Return the (x, y) coordinate for the center point of the cell that contains the specified text.  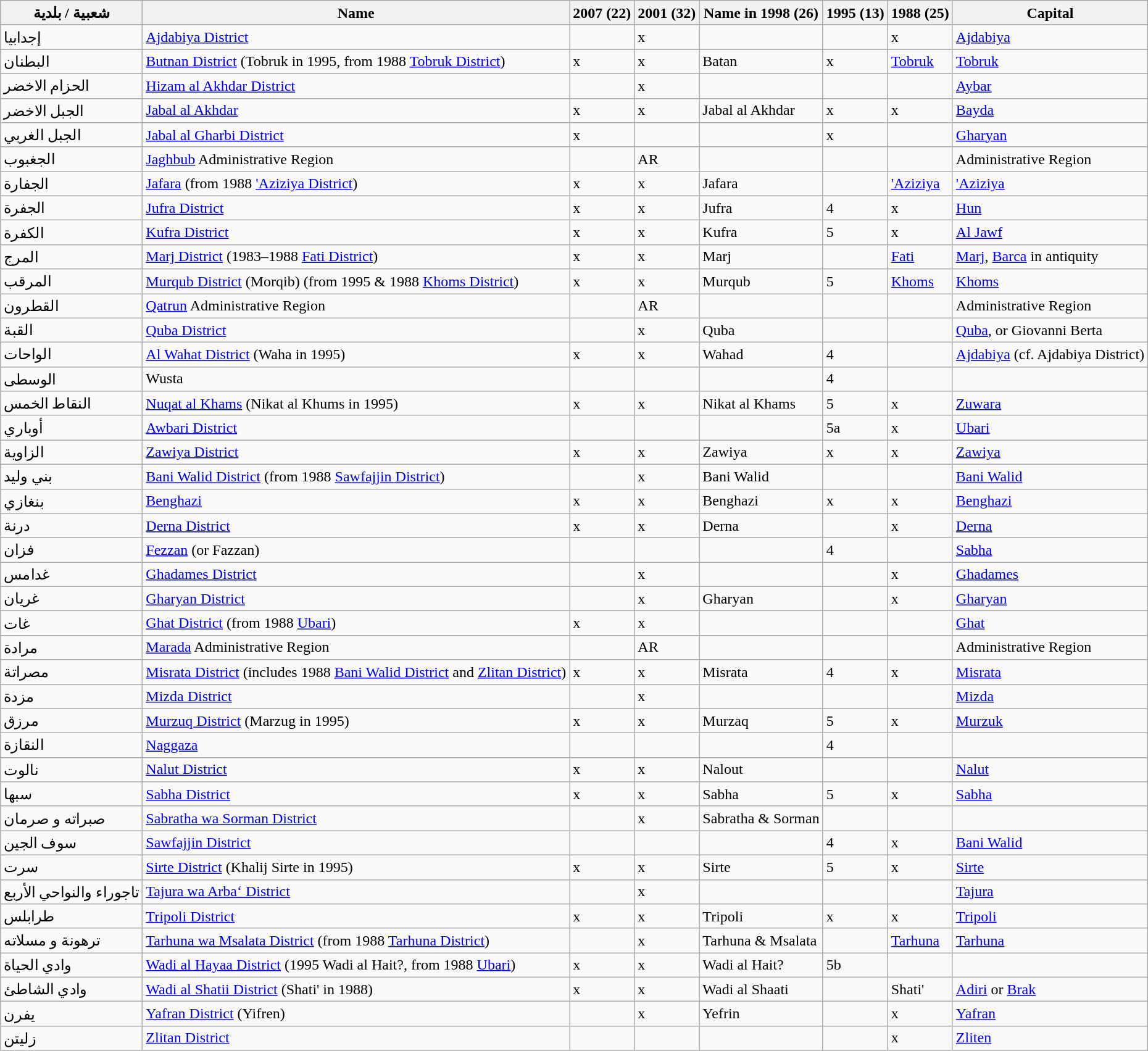
Tripoli District (356, 916)
Murzaq (761, 721)
Mizda District (356, 696)
Wusta (356, 379)
Batan (761, 62)
الجفرة (72, 208)
مرادة (72, 647)
Marj, Barca in antiquity (1050, 257)
سبها (72, 794)
Marj (761, 257)
وادي الحياة (72, 965)
Zlitan District (356, 1038)
تاجوراء والنواحي الأربع (72, 892)
الزاوية (72, 452)
Derna District (356, 526)
Misrata District (includes 1988 Bani Walid District and Zlitan District) (356, 672)
Aybar (1050, 86)
أوباري (72, 428)
Sawfajjin District (356, 843)
إجدابيا (72, 37)
Ghadames District (356, 575)
Nalut (1050, 770)
درنة (72, 526)
Jafara (from 1988 'Aziziya District) (356, 184)
Murqub District (Morqib) (from 1995 & 1988 Khoms District) (356, 281)
غات (72, 623)
Wadi al Hayaa District (1995 Wadi al Hait?, from 1988 Ubari) (356, 965)
Quba District (356, 330)
2001 (32) (667, 13)
بنغازي (72, 501)
وادي الشاطئ (72, 989)
الجفارة (72, 184)
Nuqat al Khams (Nikat al Khums in 1995) (356, 404)
Marada Administrative Region (356, 647)
النقاط الخمس (72, 404)
القطرون (72, 306)
Ubari (1050, 428)
5a (855, 428)
Qatrun Administrative Region (356, 306)
مرزق (72, 721)
البطنان (72, 62)
Al Jawf (1050, 233)
الجغبوب (72, 159)
صبراته و صرمان (72, 818)
Tajura wa Arba‘ District (356, 892)
Nalout (761, 770)
Murqub (761, 281)
مصراتة (72, 672)
Jabal al Gharbi District (356, 135)
ترهونة و مسلاته (72, 941)
Name (356, 13)
Fati (920, 257)
Al Wahat District (Waha in 1995) (356, 355)
Jufra District (356, 208)
Bani Walid District (from 1988 Sawfajjin District) (356, 476)
Kufra District (356, 233)
Jafara (761, 184)
Hun (1050, 208)
Wadi al Hait? (761, 965)
Capital (1050, 13)
الواحات (72, 355)
الجبل الاخضر (72, 110)
الحزام الاخضر (72, 86)
Ghat District (from 1988 Ubari) (356, 623)
Adiri or Brak (1050, 989)
نالوت (72, 770)
النقازة (72, 746)
Wadi al Shaati (761, 989)
Jaghbub Administrative Region (356, 159)
Sabratha & Sorman (761, 818)
Sabha District (356, 794)
2007 (22) (602, 13)
يفرن (72, 1014)
الكفرة (72, 233)
طرابلس (72, 916)
Gharyan District (356, 599)
بني وليد (72, 476)
Ghadames (1050, 575)
Nikat al Khams (761, 404)
Wadi al Shatii District (Shati' in 1988) (356, 989)
Ajdabiya (1050, 37)
Fezzan (or Fazzan) (356, 550)
Yafran (1050, 1014)
Yefrin (761, 1014)
Ajdabiya District (356, 37)
المرج (72, 257)
Jufra (761, 208)
Nalut District (356, 770)
الجبل الغربي (72, 135)
Murzuq District (Marzug in 1995) (356, 721)
1995 (13) (855, 13)
زليتن (72, 1038)
Mizda (1050, 696)
فزان (72, 550)
القبة (72, 330)
سوف الجين (72, 843)
المرقب (72, 281)
1988 (25) (920, 13)
Quba, or Giovanni Berta (1050, 330)
Marj District (1983–1988 Fati District) (356, 257)
Hizam al Akhdar District (356, 86)
Shati' (920, 989)
غريان (72, 599)
Quba (761, 330)
Ghat (1050, 623)
غدامس (72, 575)
Murzuk (1050, 721)
مزدة (72, 696)
Sabratha wa Sorman District (356, 818)
شعبية / بلدية (72, 13)
Zuwara (1050, 404)
Awbari District (356, 428)
Yafran District (Yifren) (356, 1014)
Zawiya District (356, 452)
5b (855, 965)
Ajdabiya (cf. Ajdabiya District) (1050, 355)
Naggaza (356, 746)
Zliten (1050, 1038)
سرت (72, 867)
Butnan District (Tobruk in 1995, from 1988 Tobruk District) (356, 62)
Wahad (761, 355)
Tarhuna & Msalata (761, 941)
Sirte District (Khalij Sirte in 1995) (356, 867)
Tajura (1050, 892)
Name in 1998 (26) (761, 13)
الوسطى (72, 379)
Bayda (1050, 110)
Tarhuna wa Msalata District (from 1988 Tarhuna District) (356, 941)
Kufra (761, 233)
